Return the (X, Y) coordinate for the center point of the cell that contains the specified text.  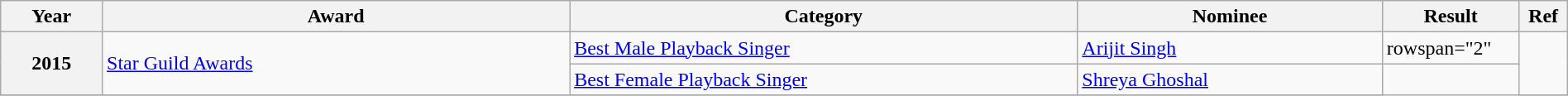
Arijit Singh (1230, 48)
Award (336, 17)
Best Female Playback Singer (824, 79)
Shreya Ghoshal (1230, 79)
Category (824, 17)
Result (1451, 17)
Star Guild Awards (336, 64)
Nominee (1230, 17)
Year (51, 17)
Best Male Playback Singer (824, 48)
2015 (51, 64)
Ref (1543, 17)
rowspan="2" (1451, 48)
